Find where the given text appears and provide that cell's center as [x, y] coordinate. 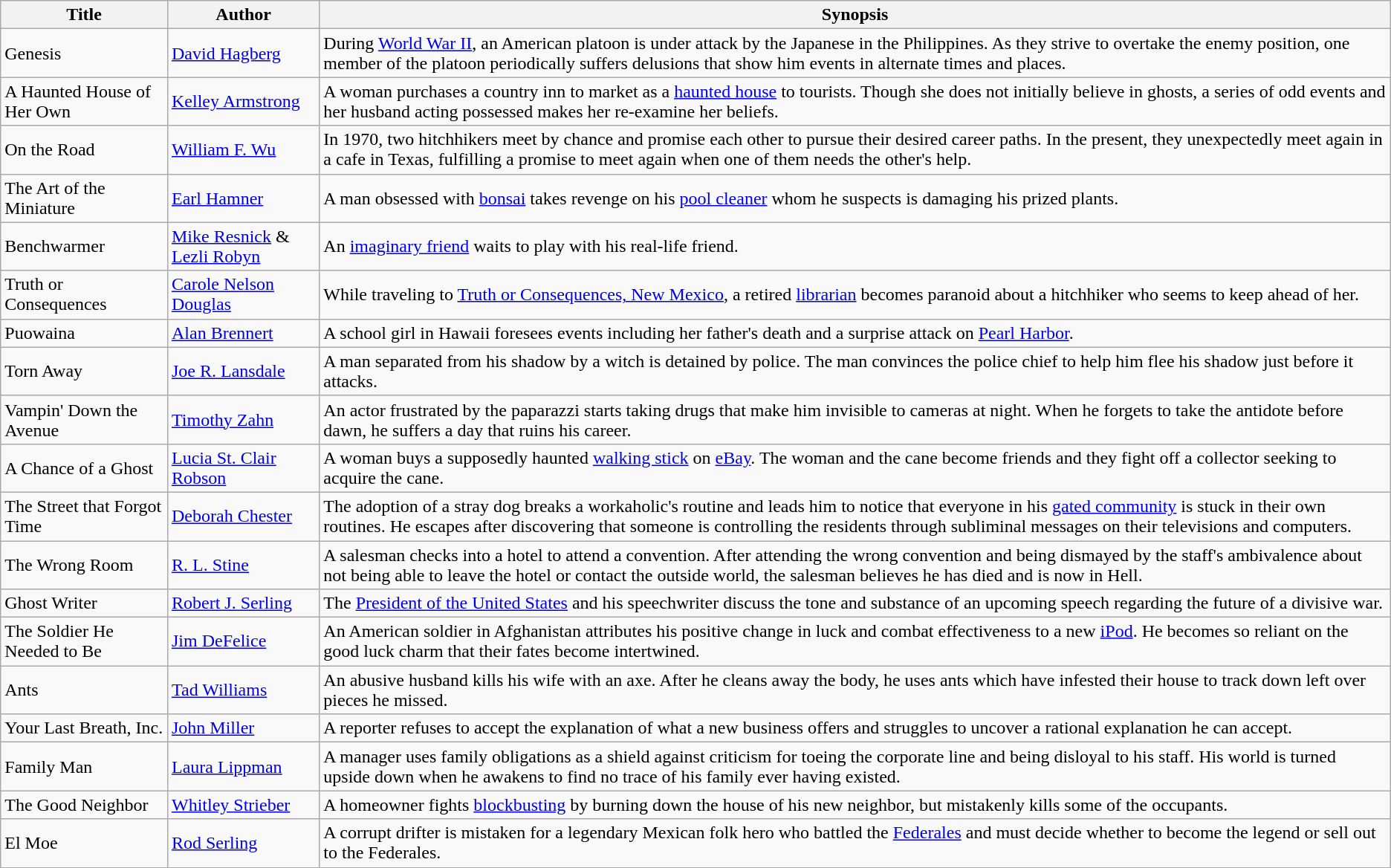
The President of the United States and his speechwriter discuss the tone and substance of an upcoming speech regarding the future of a divisive war. [855, 603]
David Hagberg [243, 54]
Laura Lippman [243, 767]
Synopsis [855, 15]
The Soldier He Needed to Be [85, 642]
Author [243, 15]
Genesis [85, 54]
John Miller [243, 728]
Torn Away [85, 372]
William F. Wu [243, 150]
Ghost Writer [85, 603]
Jim DeFelice [243, 642]
Ants [85, 690]
Kelley Armstrong [243, 101]
Vampin' Down the Avenue [85, 419]
R. L. Stine [243, 565]
Tad Williams [243, 690]
Joe R. Lansdale [243, 372]
While traveling to Truth or Consequences, New Mexico, a retired librarian becomes paranoid about a hitchhiker who seems to keep ahead of her. [855, 294]
Mike Resnick & Lezli Robyn [243, 247]
A man obsessed with bonsai takes revenge on his pool cleaner whom he suspects is damaging his prized plants. [855, 198]
Whitley Strieber [243, 805]
Carole Nelson Douglas [243, 294]
Truth or Consequences [85, 294]
A homeowner fights blockbusting by burning down the house of his new neighbor, but mistakenly kills some of the occupants. [855, 805]
An imaginary friend waits to play with his real-life friend. [855, 247]
Family Man [85, 767]
Alan Brennert [243, 333]
Robert J. Serling [243, 603]
The Street that Forgot Time [85, 516]
Timothy Zahn [243, 419]
A Chance of a Ghost [85, 468]
A reporter refuses to accept the explanation of what a new business offers and struggles to uncover a rational explanation he can accept. [855, 728]
Benchwarmer [85, 247]
On the Road [85, 150]
Deborah Chester [243, 516]
Your Last Breath, Inc. [85, 728]
Lucia St. Clair Robson [243, 468]
El Moe [85, 843]
A Haunted House of Her Own [85, 101]
The Wrong Room [85, 565]
A school girl in Hawaii foresees events including her father's death and a surprise attack on Pearl Harbor. [855, 333]
The Art of the Miniature [85, 198]
Rod Serling [243, 843]
Puowaina [85, 333]
Title [85, 15]
The Good Neighbor [85, 805]
Earl Hamner [243, 198]
